Find where the given text appears and provide that cell's center as (X, Y) coordinate. 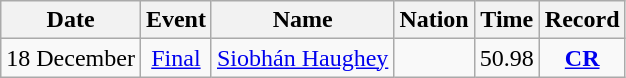
CR (582, 58)
Final (176, 58)
Record (582, 20)
Date (71, 20)
Time (506, 20)
Siobhán Haughey (302, 58)
Name (302, 20)
18 December (71, 58)
Event (176, 20)
50.98 (506, 58)
Nation (434, 20)
